Provide the (X, Y) coordinate of the cell's center where the given text is located.  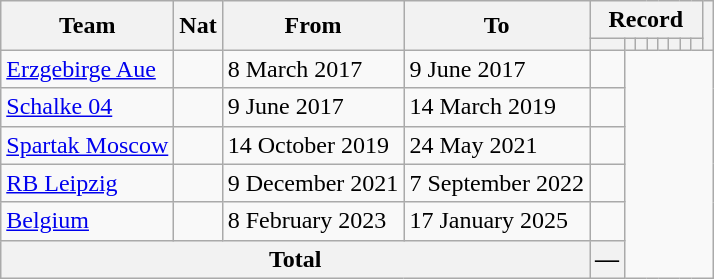
7 September 2022 (497, 183)
To (497, 26)
9 December 2021 (313, 183)
Team (88, 26)
8 March 2017 (313, 69)
Spartak Moscow (88, 145)
24 May 2021 (497, 145)
From (313, 26)
Schalke 04 (88, 107)
8 February 2023 (313, 221)
Nat (198, 26)
Belgium (88, 221)
14 March 2019 (497, 107)
14 October 2019 (313, 145)
Erzgebirge Aue (88, 69)
Total (296, 259)
17 January 2025 (497, 221)
— (608, 259)
RB Leipzig (88, 183)
Record (646, 20)
